Provide the [x, y] coordinate of the cell's center where the given text is located.  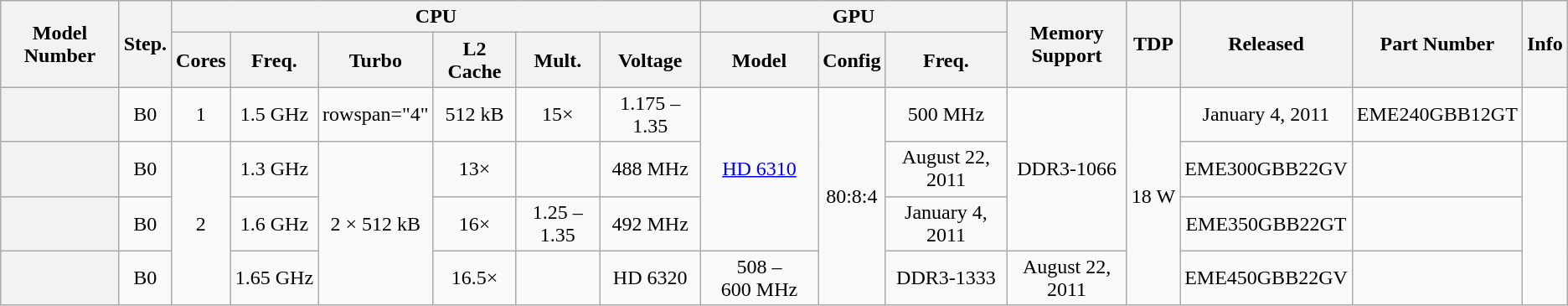
18 W [1153, 196]
2 [201, 223]
1 [201, 114]
MemorySupport [1067, 44]
1.65 GHz [274, 278]
80:8:4 [852, 196]
HD 6310 [759, 169]
HD 6320 [650, 278]
Config [852, 60]
Cores [201, 60]
GPU [853, 17]
1.175 – 1.35 [650, 114]
TDP [1153, 44]
15× [558, 114]
Info [1545, 44]
L2 Cache [474, 60]
13× [474, 169]
Turbo [376, 60]
Step. [145, 44]
EME450GBB22GV [1266, 278]
492 MHz [650, 223]
CPU [436, 17]
EME240GBB12GT [1437, 114]
512 kB [474, 114]
508 – 600 MHz [759, 278]
1.6 GHz [274, 223]
1.5 GHz [274, 114]
500 MHz [946, 114]
Part Number [1437, 44]
Voltage [650, 60]
488 MHz [650, 169]
1.25 – 1.35 [558, 223]
1.3 GHz [274, 169]
Model [759, 60]
rowspan="4" [376, 114]
DDR3-1333 [946, 278]
Mult. [558, 60]
16.5× [474, 278]
16× [474, 223]
EME350GBB22GT [1266, 223]
Released [1266, 44]
DDR3-1066 [1067, 169]
EME300GBB22GV [1266, 169]
Model Number [60, 44]
2 × 512 kB [376, 223]
